Scan for the cell matching the given text and deliver its (x, y) coordinate at center. 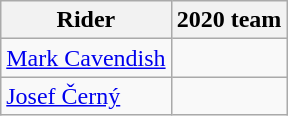
Josef Černý (86, 96)
2020 team (229, 20)
Mark Cavendish (86, 58)
Rider (86, 20)
